Identify which cell holds the provided text, then report its (x, y) central coordinate. 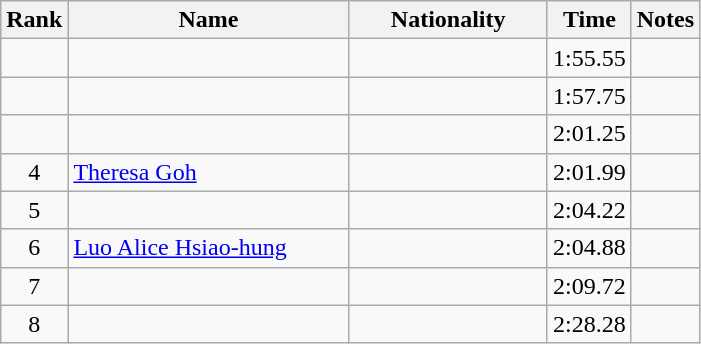
Name (208, 20)
2:04.88 (589, 248)
7 (34, 286)
2:01.25 (589, 134)
4 (34, 172)
Rank (34, 20)
2:28.28 (589, 324)
Nationality (448, 20)
Notes (665, 20)
6 (34, 248)
8 (34, 324)
2:01.99 (589, 172)
Luo Alice Hsiao-hung (208, 248)
2:04.22 (589, 210)
1:57.75 (589, 96)
Time (589, 20)
1:55.55 (589, 58)
5 (34, 210)
2:09.72 (589, 286)
Theresa Goh (208, 172)
